Return the (X, Y) coordinate for the center point of the cell that contains the specified text.  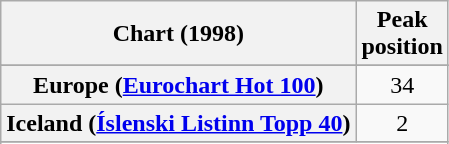
Europe (Eurochart Hot 100) (178, 85)
2 (402, 123)
Iceland (Íslenski Listinn Topp 40) (178, 123)
Peakposition (402, 34)
34 (402, 85)
Chart (1998) (178, 34)
